Return the (x, y) coordinate for the center point of the cell that contains the specified text.  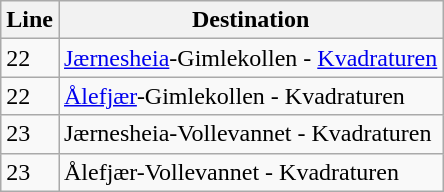
Ålefjær-Vollevannet - Kvadraturen (250, 172)
Ålefjær-Gimlekollen - Kvadraturen (250, 96)
Destination (250, 20)
Jærnesheia-Vollevannet - Kvadraturen (250, 134)
Line (30, 20)
Jærnesheia-Gimlekollen - Kvadraturen (250, 58)
